Provide the [X, Y] coordinate of the cell's center where the given text is located.  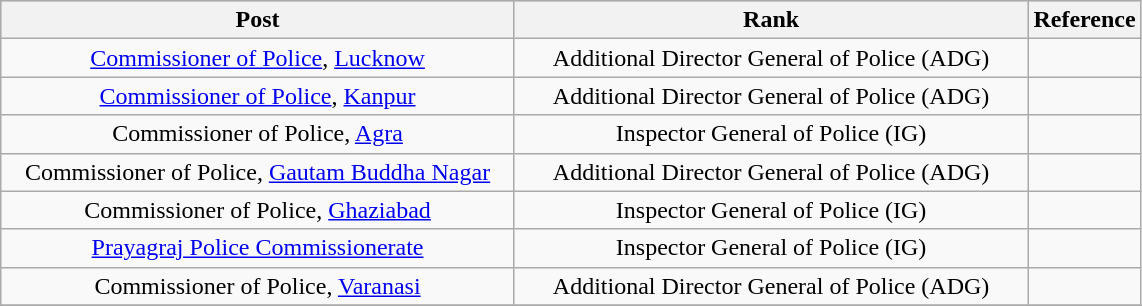
Reference [1084, 20]
Rank [771, 20]
Commissioner of Police, Varanasi [258, 286]
Commissioner of Police, Gautam Buddha Nagar [258, 172]
Commissioner of Police, Agra [258, 134]
Post [258, 20]
Prayagraj Police Commissionerate [258, 248]
Commissioner of Police, Ghaziabad [258, 210]
Commissioner of Police, Lucknow [258, 58]
Commissioner of Police, Kanpur [258, 96]
